Provide the (x, y) coordinate of the cell's center where the given text is located.  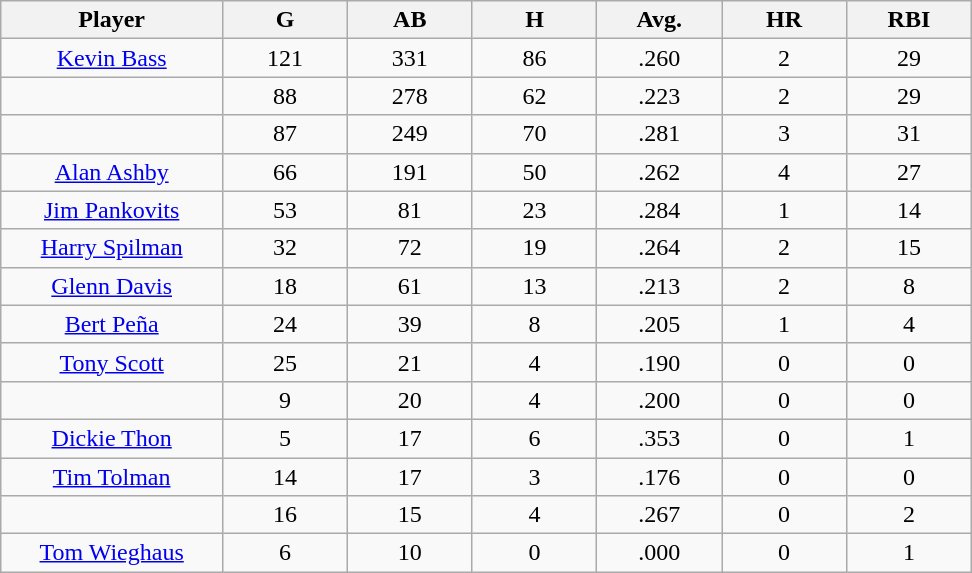
Jim Pankovits (112, 210)
39 (410, 324)
249 (410, 134)
27 (908, 172)
70 (534, 134)
88 (286, 96)
53 (286, 210)
10 (410, 553)
.190 (660, 362)
Harry Spilman (112, 248)
18 (286, 286)
331 (410, 58)
.200 (660, 400)
5 (286, 438)
25 (286, 362)
RBI (908, 20)
.176 (660, 477)
Kevin Bass (112, 58)
.000 (660, 553)
Avg. (660, 20)
24 (286, 324)
121 (286, 58)
81 (410, 210)
.267 (660, 515)
31 (908, 134)
Player (112, 20)
16 (286, 515)
9 (286, 400)
20 (410, 400)
Bert Peña (112, 324)
21 (410, 362)
HR (784, 20)
191 (410, 172)
.353 (660, 438)
72 (410, 248)
.281 (660, 134)
19 (534, 248)
.213 (660, 286)
.205 (660, 324)
Alan Ashby (112, 172)
Tony Scott (112, 362)
AB (410, 20)
H (534, 20)
61 (410, 286)
.223 (660, 96)
Tim Tolman (112, 477)
G (286, 20)
23 (534, 210)
Dickie Thon (112, 438)
86 (534, 58)
.284 (660, 210)
.264 (660, 248)
278 (410, 96)
32 (286, 248)
62 (534, 96)
50 (534, 172)
.260 (660, 58)
.262 (660, 172)
Glenn Davis (112, 286)
13 (534, 286)
66 (286, 172)
Tom Wieghaus (112, 553)
87 (286, 134)
